Capture the cell that displays the provided text and extract its [x, y] central coordinate. 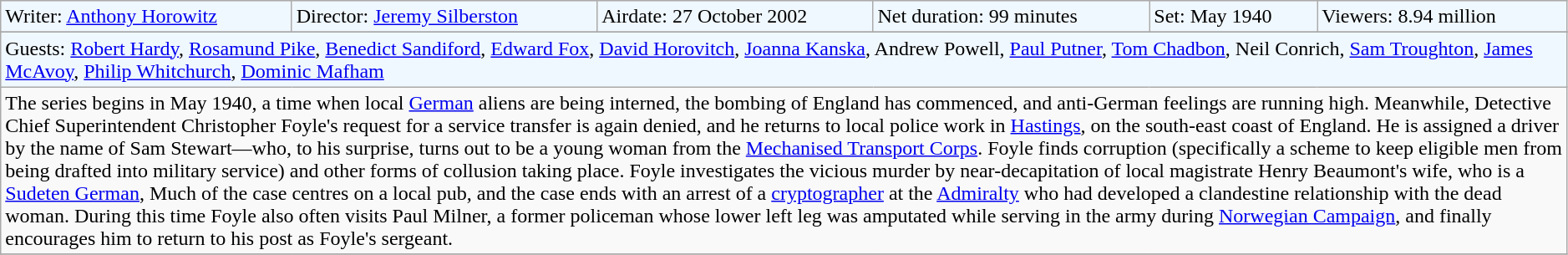
Viewers: 8.94 million [1443, 17]
Net duration: 99 minutes [1011, 17]
Writer: Anthony Horowitz [146, 17]
Set: May 1940 [1233, 17]
Airdate: 27 October 2002 [735, 17]
Director: Jeremy Silberston [444, 17]
